Determine the [X, Y] coordinate at the center of the cell enclosing the given text.  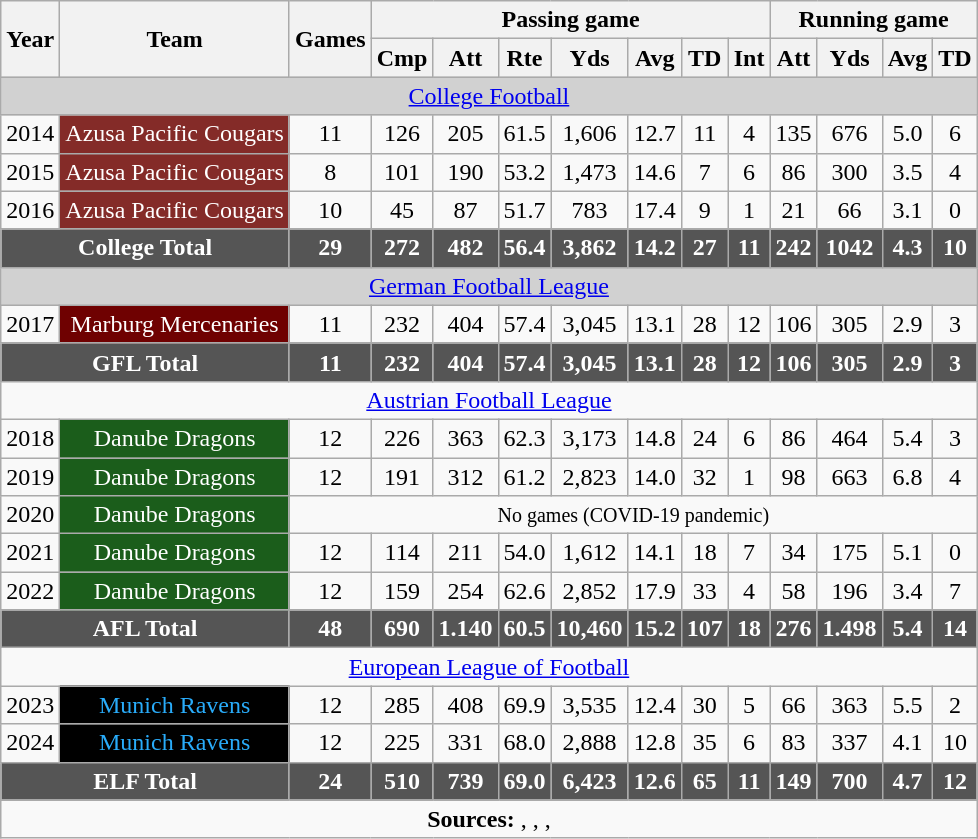
Marburg Mercenaries [175, 324]
Int [749, 58]
6.8 [908, 477]
135 [794, 134]
ELF Total [146, 781]
2017 [30, 324]
2016 [30, 210]
2014 [30, 134]
1,612 [590, 553]
No games (COVID-19 pandemic) [633, 515]
2021 [30, 553]
98 [794, 477]
159 [402, 591]
12.8 [654, 743]
272 [402, 248]
College Football [489, 96]
331 [466, 743]
9 [704, 210]
17.9 [654, 591]
Passing game [570, 20]
783 [590, 210]
312 [466, 477]
6,423 [590, 781]
56.4 [524, 248]
2,823 [590, 477]
663 [850, 477]
Rte [524, 58]
276 [794, 629]
5.0 [908, 134]
739 [466, 781]
464 [850, 438]
65 [704, 781]
1.498 [850, 629]
33 [704, 591]
48 [330, 629]
69.0 [524, 781]
4.3 [908, 248]
3.4 [908, 591]
34 [794, 553]
205 [466, 134]
51.7 [524, 210]
Sources: , , , [489, 819]
17.4 [654, 210]
30 [704, 705]
83 [794, 743]
32 [704, 477]
12.6 [654, 781]
5 [749, 705]
149 [794, 781]
101 [402, 172]
191 [402, 477]
190 [466, 172]
German Football League [489, 286]
211 [466, 553]
68.0 [524, 743]
Year [30, 39]
14.6 [654, 172]
87 [466, 210]
2020 [30, 515]
690 [402, 629]
5.5 [908, 705]
Running game [874, 20]
45 [402, 210]
5.1 [908, 553]
1,606 [590, 134]
27 [704, 248]
1,473 [590, 172]
14.8 [654, 438]
GFL Total [146, 362]
2,852 [590, 591]
62.6 [524, 591]
510 [402, 781]
8 [330, 172]
10,460 [590, 629]
107 [704, 629]
2018 [30, 438]
676 [850, 134]
126 [402, 134]
2023 [30, 705]
254 [466, 591]
242 [794, 248]
2,888 [590, 743]
408 [466, 705]
14.0 [654, 477]
2015 [30, 172]
29 [330, 248]
Cmp [402, 58]
2019 [30, 477]
14.1 [654, 553]
61.5 [524, 134]
3,862 [590, 248]
482 [466, 248]
1042 [850, 248]
196 [850, 591]
285 [402, 705]
69.9 [524, 705]
12.4 [654, 705]
14.2 [654, 248]
3,535 [590, 705]
300 [850, 172]
58 [794, 591]
3.5 [908, 172]
2024 [30, 743]
Games [330, 39]
61.2 [524, 477]
337 [850, 743]
14 [955, 629]
4.1 [908, 743]
AFL Total [146, 629]
4.7 [908, 781]
225 [402, 743]
3.1 [908, 210]
2 [955, 705]
12.7 [654, 134]
College Total [146, 248]
53.2 [524, 172]
1.140 [466, 629]
35 [704, 743]
226 [402, 438]
60.5 [524, 629]
Team [175, 39]
700 [850, 781]
62.3 [524, 438]
114 [402, 553]
54.0 [524, 553]
2022 [30, 591]
21 [794, 210]
175 [850, 553]
European League of Football [489, 667]
3,173 [590, 438]
Austrian Football League [489, 400]
15.2 [654, 629]
